Capture the cell that displays the provided text and extract its (X, Y) central coordinate. 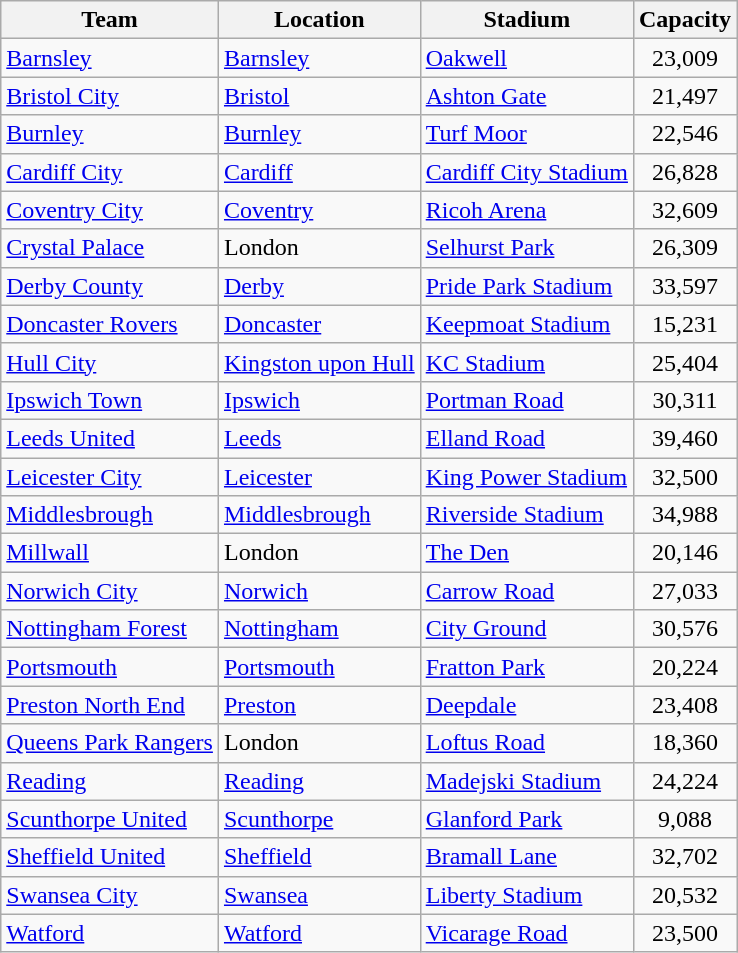
Deepdale (526, 705)
34,988 (684, 515)
20,146 (684, 553)
Location (319, 20)
Bristol (319, 96)
24,224 (684, 781)
Fratton Park (526, 667)
Doncaster (319, 324)
KC Stadium (526, 362)
20,532 (684, 895)
Leeds (319, 438)
Kingston upon Hull (319, 362)
Carrow Road (526, 591)
Norwich City (110, 591)
Oakwell (526, 58)
Cardiff (319, 172)
Norwich (319, 591)
Bristol City (110, 96)
Preston (319, 705)
Riverside Stadium (526, 515)
Queens Park Rangers (110, 743)
Liberty Stadium (526, 895)
Team (110, 20)
Loftus Road (526, 743)
Keepmoat Stadium (526, 324)
25,404 (684, 362)
23,009 (684, 58)
Madejski Stadium (526, 781)
21,497 (684, 96)
Scunthorpe United (110, 819)
Coventry City (110, 210)
Stadium (526, 20)
30,311 (684, 400)
Nottingham (319, 629)
27,033 (684, 591)
Doncaster Rovers (110, 324)
Ipswich (319, 400)
Cardiff City (110, 172)
9,088 (684, 819)
32,609 (684, 210)
30,576 (684, 629)
Glanford Park (526, 819)
Derby (319, 286)
Elland Road (526, 438)
18,360 (684, 743)
Ipswich Town (110, 400)
Scunthorpe (319, 819)
Turf Moor (526, 134)
Selhurst Park (526, 248)
32,702 (684, 857)
Leeds United (110, 438)
Vicarage Road (526, 933)
Nottingham Forest (110, 629)
33,597 (684, 286)
Leicester City (110, 477)
Sheffield United (110, 857)
23,500 (684, 933)
Hull City (110, 362)
20,224 (684, 667)
15,231 (684, 324)
Swansea (319, 895)
23,408 (684, 705)
32,500 (684, 477)
Capacity (684, 20)
Sheffield (319, 857)
Ricoh Arena (526, 210)
Crystal Palace (110, 248)
Ashton Gate (526, 96)
Cardiff City Stadium (526, 172)
King Power Stadium (526, 477)
Leicester (319, 477)
Preston North End (110, 705)
Portman Road (526, 400)
Millwall (110, 553)
The Den (526, 553)
22,546 (684, 134)
Swansea City (110, 895)
City Ground (526, 629)
26,828 (684, 172)
Bramall Lane (526, 857)
39,460 (684, 438)
Derby County (110, 286)
Pride Park Stadium (526, 286)
26,309 (684, 248)
Coventry (319, 210)
